Extract the [X, Y] coordinate from the center of the cell holding the provided text.  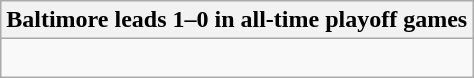
Baltimore leads 1–0 in all-time playoff games [237, 20]
